Find where the given text appears and provide that cell's center as (x, y) coordinate. 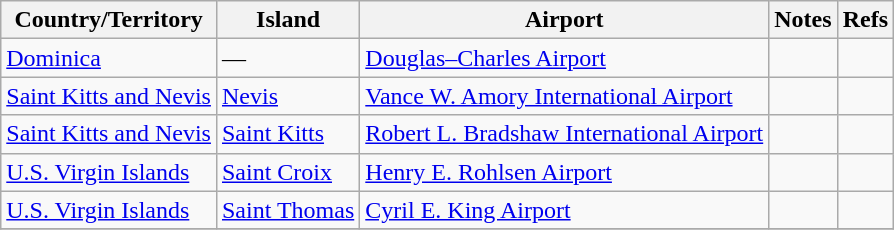
Notes (803, 20)
Saint Kitts (288, 134)
Country/Territory (109, 20)
Refs (865, 20)
Henry E. Rohlsen Airport (564, 172)
Airport (564, 20)
Saint Thomas (288, 210)
Nevis (288, 96)
Island (288, 20)
Saint Croix (288, 172)
Robert L. Bradshaw International Airport (564, 134)
Cyril E. King Airport (564, 210)
Vance W. Amory International Airport (564, 96)
Dominica (109, 58)
— (288, 58)
Douglas–Charles Airport (564, 58)
